Search for the cell housing the specified text and yield its [X, Y] center coordinate. 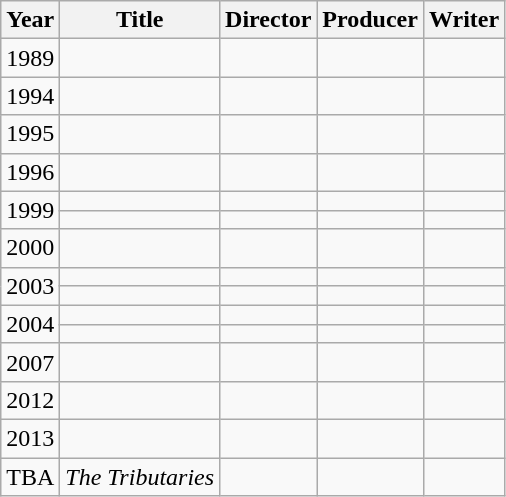
1995 [30, 134]
1996 [30, 172]
2000 [30, 248]
Writer [464, 20]
The Tributaries [140, 477]
Title [140, 20]
2004 [30, 324]
1994 [30, 96]
Director [268, 20]
Producer [370, 20]
Year [30, 20]
1989 [30, 58]
2013 [30, 438]
TBA [30, 477]
2007 [30, 362]
1999 [30, 210]
2012 [30, 400]
2003 [30, 286]
